Provide the (X, Y) coordinate of the cell's center where the given text is located.  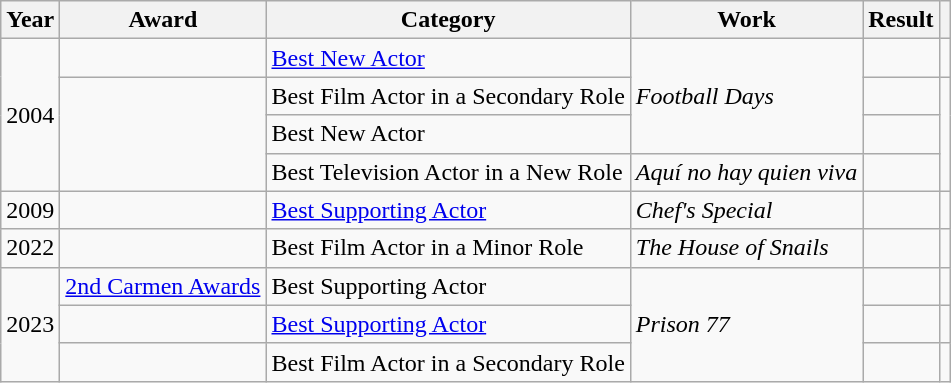
The House of Snails (746, 248)
Work (746, 20)
2023 (30, 324)
Best Television Actor in a New Role (448, 172)
Result (901, 20)
2nd Carmen Awards (163, 286)
2009 (30, 210)
Football Days (746, 96)
Category (448, 20)
Award (163, 20)
Aquí no hay quien viva (746, 172)
Chef's Special (746, 210)
Year (30, 20)
Best Film Actor in a Minor Role (448, 248)
2004 (30, 115)
2022 (30, 248)
Prison 77 (746, 324)
